Extract the [X, Y] coordinate from the center of the cell holding the provided text.  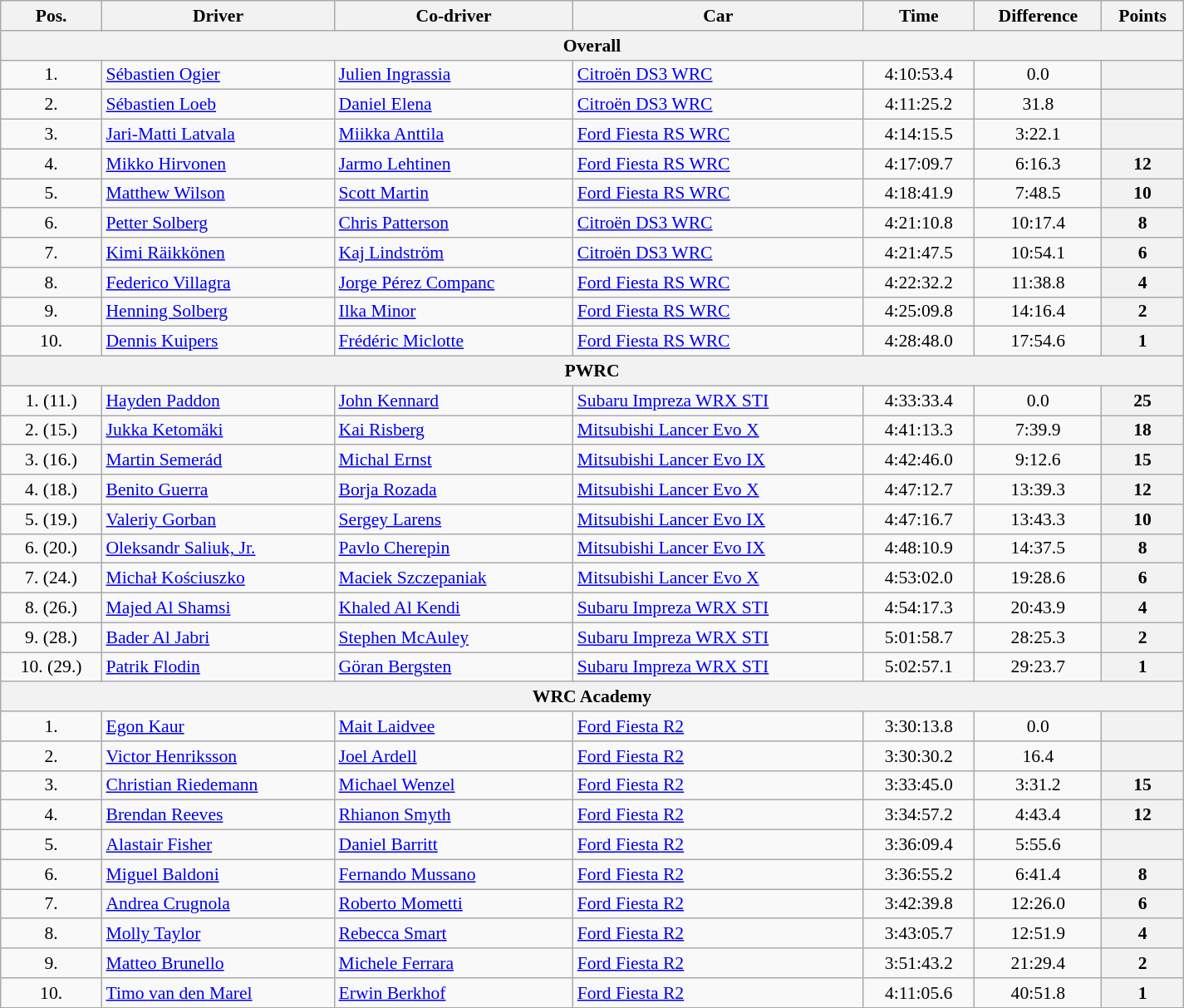
Frédéric Miclotte [454, 342]
Rebecca Smart [454, 934]
Matthew Wilson [218, 194]
16.4 [1039, 756]
17:54.6 [1039, 342]
4:22:32.2 [919, 283]
Roberto Mometti [454, 904]
5:55.6 [1039, 845]
3. (16.) [52, 460]
Dennis Kuipers [218, 342]
4:47:12.7 [919, 489]
Alastair Fisher [218, 845]
4:10:53.4 [919, 75]
Valeriy Gorban [218, 519]
Christian Riedemann [218, 785]
5. (19.) [52, 519]
25 [1142, 401]
Jukka Ketomäki [218, 430]
Brendan Reeves [218, 815]
10:17.4 [1039, 224]
18 [1142, 430]
3:51:43.2 [919, 963]
3:30:13.8 [919, 726]
14:16.4 [1039, 312]
4:47:16.7 [919, 519]
21:29.4 [1039, 963]
2. (15.) [52, 430]
4:17:09.7 [919, 164]
9. (28.) [52, 637]
Bader Al Jabri [218, 637]
Egon Kaur [218, 726]
7. (24.) [52, 578]
Pavlo Cherepin [454, 548]
Timo van den Marel [218, 993]
4:11:25.2 [919, 105]
9:12.6 [1039, 460]
3:42:39.8 [919, 904]
3:31.2 [1039, 785]
6:41.4 [1039, 874]
Chris Patterson [454, 224]
Majed Al Shamsi [218, 608]
Miikka Anttila [454, 135]
Jarmo Lehtinen [454, 164]
Federico Villagra [218, 283]
Daniel Elena [454, 105]
Driver [218, 16]
Michele Ferrara [454, 963]
Benito Guerra [218, 489]
Hayden Paddon [218, 401]
13:39.3 [1039, 489]
Borja Rozada [454, 489]
Car [718, 16]
Overall [592, 46]
Mait Laidvee [454, 726]
Sébastien Loeb [218, 105]
Time [919, 16]
4:41:13.3 [919, 430]
29:23.7 [1039, 667]
10:54.1 [1039, 253]
Michal Ernst [454, 460]
4:28:48.0 [919, 342]
Khaled Al Kendi [454, 608]
4:43.4 [1039, 815]
Göran Bergsten [454, 667]
Jorge Pérez Companc [454, 283]
10. (29.) [52, 667]
Matteo Brunello [218, 963]
Henning Solberg [218, 312]
4:25:09.8 [919, 312]
4:14:15.5 [919, 135]
Pos. [52, 16]
7:48.5 [1039, 194]
Andrea Crugnola [218, 904]
4:18:41.9 [919, 194]
6:16.3 [1039, 164]
Kimi Räikkönen [218, 253]
Patrik Flodin [218, 667]
1. (11.) [52, 401]
28:25.3 [1039, 637]
Maciek Szczepaniak [454, 578]
8. (26.) [52, 608]
Points [1142, 16]
4:11:05.6 [919, 993]
Stephen McAuley [454, 637]
11:38.8 [1039, 283]
3:33:45.0 [919, 785]
Molly Taylor [218, 934]
John Kennard [454, 401]
3:36:55.2 [919, 874]
7:39.9 [1039, 430]
Oleksandr Saliuk, Jr. [218, 548]
40:51.8 [1039, 993]
5:01:58.7 [919, 637]
Mikko Hirvonen [218, 164]
12:51.9 [1039, 934]
Victor Henriksson [218, 756]
12:26.0 [1039, 904]
3:30:30.2 [919, 756]
Jari-Matti Latvala [218, 135]
13:43.3 [1039, 519]
Daniel Barritt [454, 845]
Julien Ingrassia [454, 75]
14:37.5 [1039, 548]
PWRC [592, 371]
Rhianon Smyth [454, 815]
3:36:09.4 [919, 845]
4:33:33.4 [919, 401]
Co-driver [454, 16]
5:02:57.1 [919, 667]
Kai Risberg [454, 430]
Fernando Mussano [454, 874]
3:22.1 [1039, 135]
Erwin Berkhof [454, 993]
4:53:02.0 [919, 578]
Sébastien Ogier [218, 75]
Miguel Baldoni [218, 874]
4. (18.) [52, 489]
Difference [1039, 16]
Ilka Minor [454, 312]
Kaj Lindström [454, 253]
4:21:47.5 [919, 253]
Sergey Larens [454, 519]
Petter Solberg [218, 224]
31.8 [1039, 105]
Joel Ardell [454, 756]
3:43:05.7 [919, 934]
WRC Academy [592, 697]
6. (20.) [52, 548]
Michael Wenzel [454, 785]
19:28.6 [1039, 578]
4:42:46.0 [919, 460]
Martin Semerád [218, 460]
4:21:10.8 [919, 224]
3:34:57.2 [919, 815]
Michał Kościuszko [218, 578]
4:48:10.9 [919, 548]
20:43.9 [1039, 608]
Scott Martin [454, 194]
4:54:17.3 [919, 608]
